Locate the cell with the specified text and output its [X, Y] center coordinate. 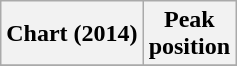
Chart (2014) [72, 34]
Peakposition [189, 34]
